Find where the given text appears and provide that cell's center as (X, Y) coordinate. 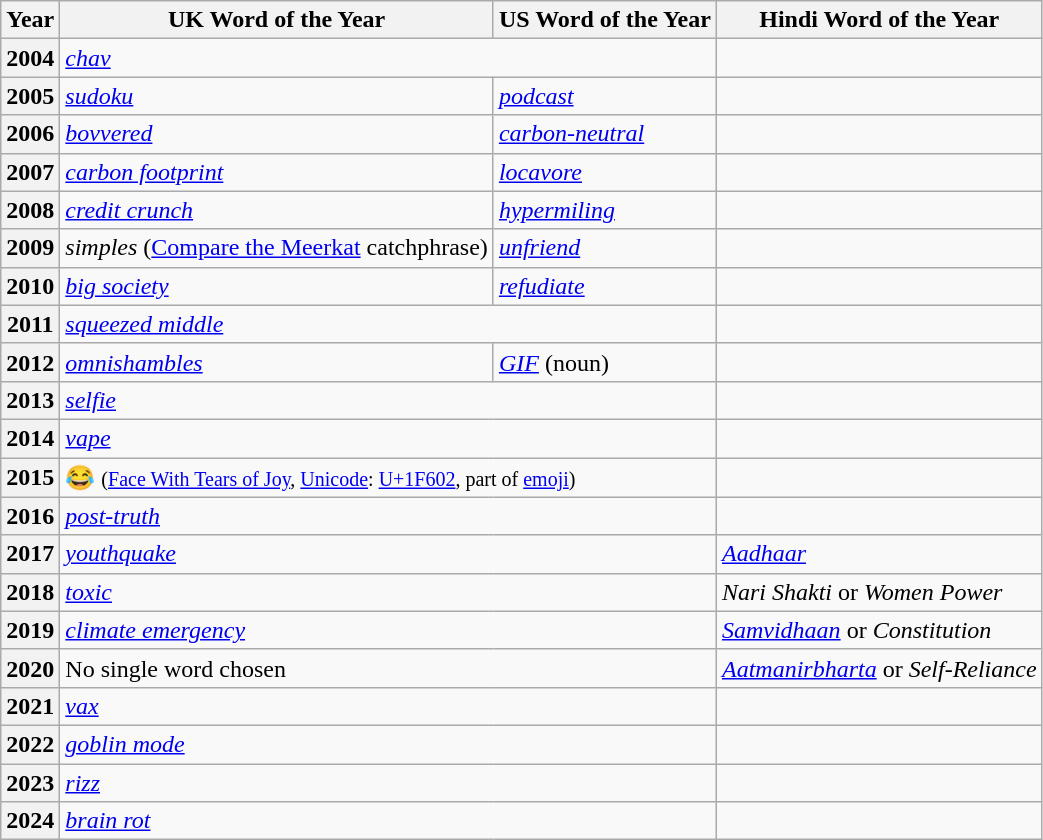
rizz (388, 783)
2004 (30, 58)
US Word of the Year (604, 20)
vax (388, 706)
2014 (30, 438)
hypermiling (604, 210)
simples (Compare the Meerkat catchphrase) (277, 248)
Year (30, 20)
2005 (30, 96)
climate emergency (388, 630)
big society (277, 286)
carbon footprint (277, 172)
Hindi Word of the Year (879, 20)
toxic (388, 592)
2009 (30, 248)
bovvered (277, 134)
Samvidhaan or Constitution (879, 630)
😂 (Face With Tears of Joy, Unicode: U+1F602, part of emoji) (388, 478)
2023 (30, 783)
GIF (noun) (604, 362)
No single word chosen (388, 668)
2006 (30, 134)
podcast (604, 96)
2018 (30, 592)
credit crunch (277, 210)
2007 (30, 172)
2017 (30, 554)
Nari Shakti or Women Power (879, 592)
vape (388, 438)
chav (388, 58)
2016 (30, 516)
carbon-neutral (604, 134)
2008 (30, 210)
2024 (30, 821)
unfriend (604, 248)
locavore (604, 172)
UK Word of the Year (277, 20)
2013 (30, 400)
brain rot (388, 821)
2011 (30, 324)
2022 (30, 744)
2019 (30, 630)
2020 (30, 668)
squeezed middle (388, 324)
sudoku (277, 96)
selfie (388, 400)
2012 (30, 362)
Aatmanirbharta or Self-Reliance (879, 668)
2021 (30, 706)
youthquake (388, 554)
goblin mode (388, 744)
omnishambles (277, 362)
Aadhaar (879, 554)
2015 (30, 478)
2010 (30, 286)
post-truth (388, 516)
refudiate (604, 286)
